Provide the (x, y) coordinate of the cell's center where the given text is located.  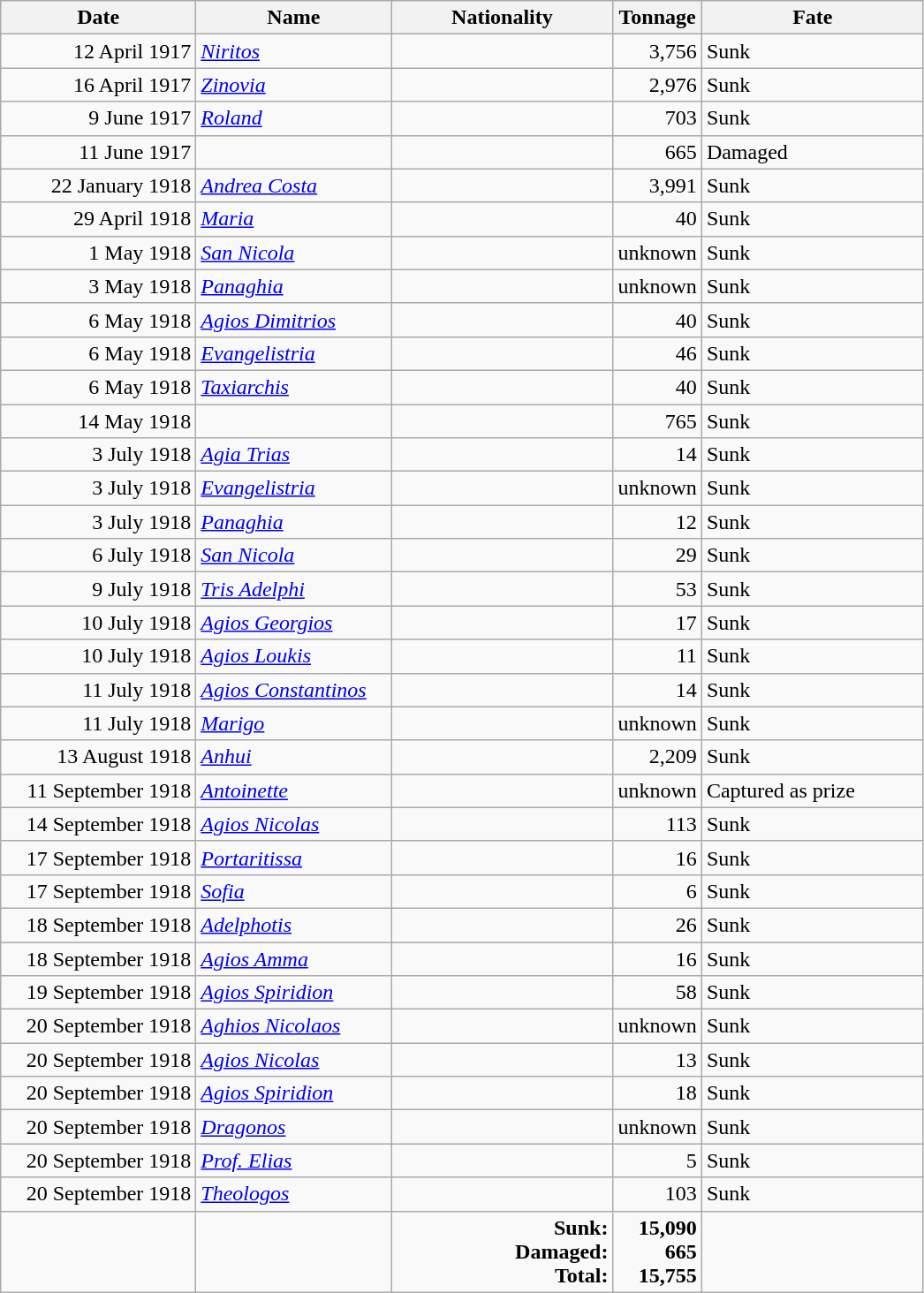
2,209 (657, 757)
665 (657, 152)
Theologos (293, 1194)
58 (657, 993)
5 (657, 1161)
19 September 1918 (99, 993)
13 August 1918 (99, 757)
Maria (293, 219)
Agios Loukis (293, 656)
Tonnage (657, 18)
14 May 1918 (99, 421)
Niritos (293, 51)
Roland (293, 118)
Andrea Costa (293, 185)
Captured as prize (813, 790)
Aghios Nicolaos (293, 1026)
Portaritissa (293, 858)
Damaged (813, 152)
Marigo (293, 723)
Date (99, 18)
Sofia (293, 891)
Taxiarchis (293, 387)
6 July 1918 (99, 556)
3 May 1918 (99, 286)
Name (293, 18)
Agios Georgios (293, 623)
9 June 1917 (99, 118)
13 (657, 1060)
17 (657, 623)
765 (657, 421)
26 (657, 925)
11 (657, 656)
113 (657, 824)
Anhui (293, 757)
Dragonos (293, 1127)
Agia Trias (293, 455)
103 (657, 1194)
53 (657, 589)
Antoinette (293, 790)
Fate (813, 18)
Agios Amma (293, 958)
Agios Dimitrios (293, 320)
11 September 1918 (99, 790)
29 (657, 556)
Sunk:Damaged:Total: (502, 1251)
6 (657, 891)
12 (657, 522)
Tris Adelphi (293, 589)
46 (657, 353)
9 July 1918 (99, 589)
18 (657, 1093)
Adelphotis (293, 925)
3,756 (657, 51)
Agios Constantinos (293, 690)
29 April 1918 (99, 219)
12 April 1917 (99, 51)
Prof. Elias (293, 1161)
11 June 1917 (99, 152)
22 January 1918 (99, 185)
15,09066515,755 (657, 1251)
Zinovia (293, 85)
14 September 1918 (99, 824)
1 May 1918 (99, 253)
3,991 (657, 185)
703 (657, 118)
2,976 (657, 85)
Nationality (502, 18)
16 April 1917 (99, 85)
